Determine the (x, y) coordinate at the center of the cell enclosing the given text.  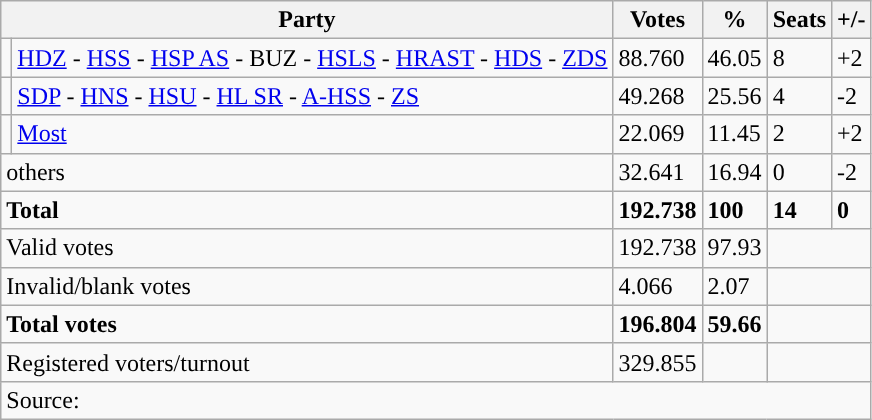
Most (312, 134)
32.641 (658, 172)
Valid votes (307, 248)
16.94 (734, 172)
2 (799, 134)
14 (799, 210)
HDZ - HSS - HSP AS - BUZ - HSLS - HRAST - HDS - ZDS (312, 58)
2.07 (734, 286)
25.56 (734, 96)
100 (734, 210)
4 (799, 96)
196.804 (658, 324)
Source: (436, 400)
4.066 (658, 286)
Invalid/blank votes (307, 286)
Registered voters/turnout (307, 362)
97.93 (734, 248)
88.760 (658, 58)
Total votes (307, 324)
49.268 (658, 96)
22.069 (658, 134)
Party (307, 20)
8 (799, 58)
11.45 (734, 134)
329.855 (658, 362)
59.66 (734, 324)
Total (307, 210)
Votes (658, 20)
% (734, 20)
SDP - HNS - HSU - HL SR - A-HSS - ZS (312, 96)
others (307, 172)
46.05 (734, 58)
Seats (799, 20)
+/- (852, 20)
